Search for the cell housing the specified text and yield its [X, Y] center coordinate. 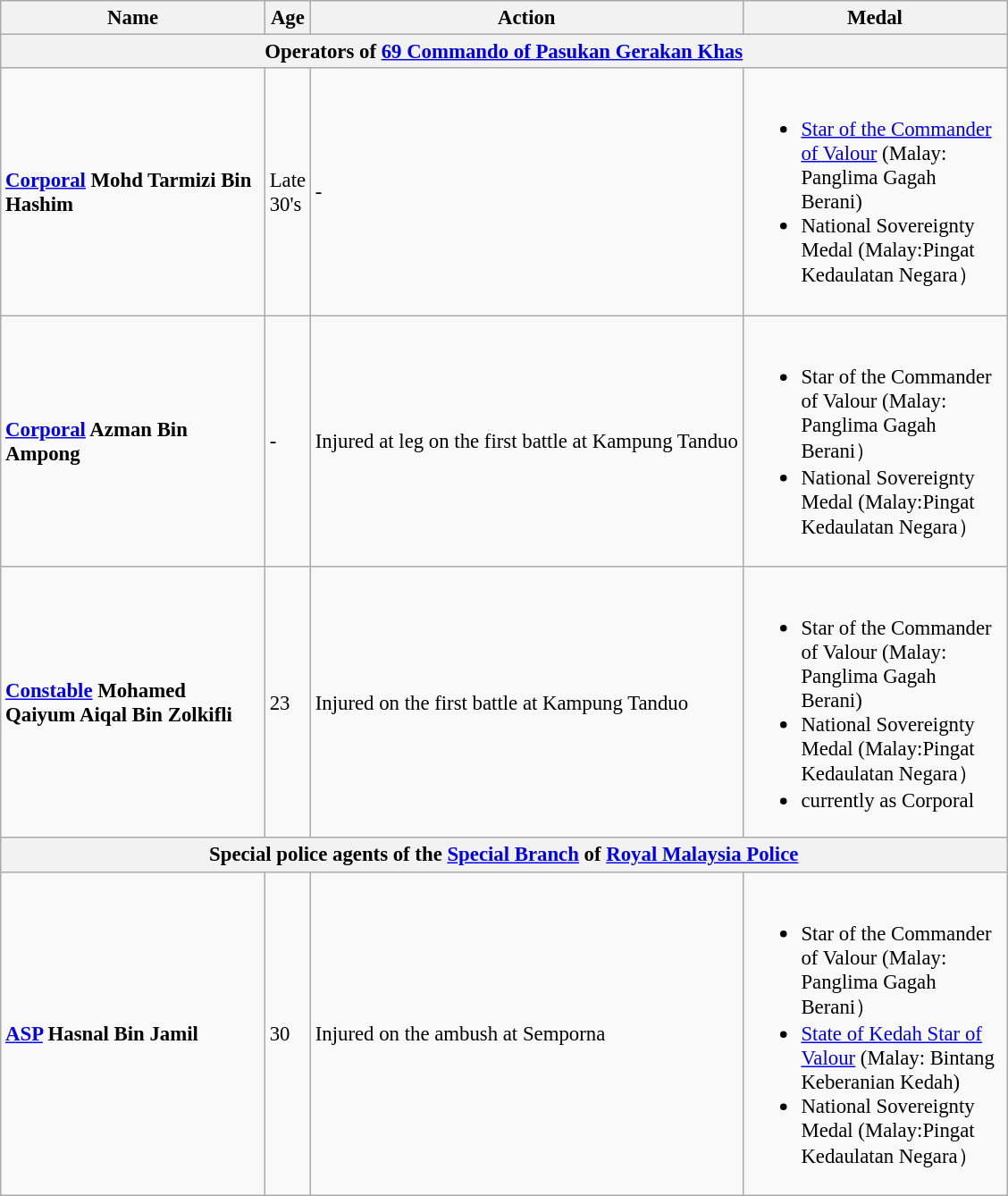
Corporal Azman Bin Ampong [133, 442]
Injured at leg on the first battle at Kampung Tanduo [526, 442]
23 [288, 703]
Name [133, 18]
Medal [875, 18]
Injured on the first battle at Kampung Tanduo [526, 703]
Age [288, 18]
Special police agents of the Special Branch of Royal Malaysia Police [504, 855]
30 [288, 1033]
Star of the Commander of Valour (Malay: Panglima Gagah Berani） National Sovereignty Medal (Malay:Pingat Kedaulatan Negara） [875, 442]
Injured on the ambush at Semporna [526, 1033]
ASP Hasnal Bin Jamil [133, 1033]
Corporal Mohd Tarmizi Bin Hashim [133, 191]
Constable Mohamed Qaiyum Aiqal Bin Zolkifli [133, 703]
Star of the Commander of Valour (Malay: Panglima Gagah Berani) National Sovereignty Medal (Malay:Pingat Kedaulatan Negara）currently as Corporal [875, 703]
Star of the Commander of Valour (Malay: Panglima Gagah Berani) National Sovereignty Medal (Malay:Pingat Kedaulatan Negara） [875, 191]
Action [526, 18]
Late 30's [288, 191]
Operators of 69 Commando of Pasukan Gerakan Khas [504, 52]
